Return [X, Y] of the center of cell containing provided text 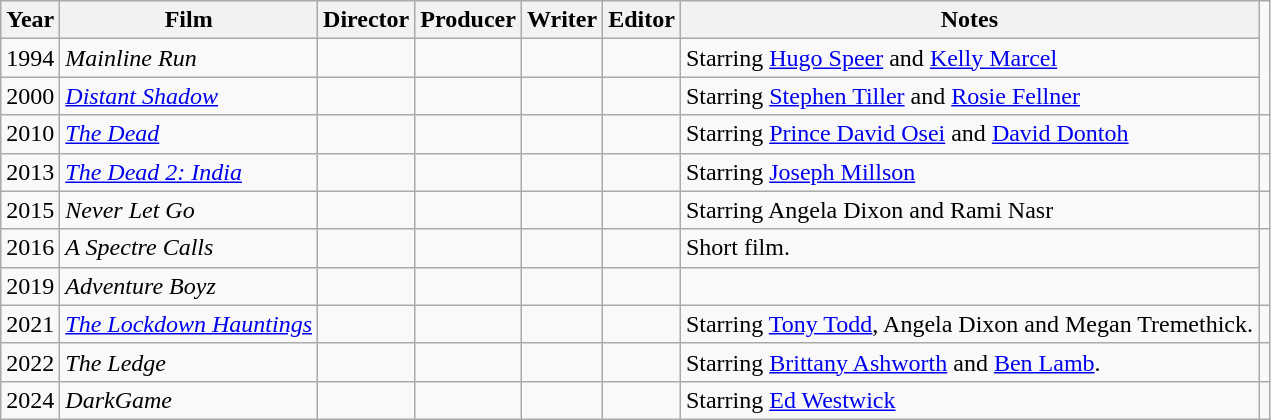
Adventure Boyz [189, 286]
2024 [30, 400]
Film [189, 20]
2016 [30, 248]
2015 [30, 210]
Distant Shadow [189, 96]
The Lockdown Hauntings [189, 324]
Starring Angela Dixon and Rami Nasr [969, 210]
Producer [468, 20]
2010 [30, 134]
Writer [562, 20]
Mainline Run [189, 58]
Director [366, 20]
1994 [30, 58]
Starring Ed Westwick [969, 400]
DarkGame [189, 400]
Never Let Go [189, 210]
Starring Tony Todd, Angela Dixon and Megan Tremethick. [969, 324]
The Dead 2: India [189, 172]
Starring Prince David Osei and David Dontoh [969, 134]
The Dead [189, 134]
Editor [642, 20]
The Ledge [189, 362]
Year [30, 20]
2000 [30, 96]
Starring Hugo Speer and Kelly Marcel [969, 58]
Notes [969, 20]
Starring Brittany Ashworth and Ben Lamb. [969, 362]
2022 [30, 362]
2019 [30, 286]
A Spectre Calls [189, 248]
Short film. [969, 248]
Starring Stephen Tiller and Rosie Fellner [969, 96]
Starring Joseph Millson [969, 172]
2021 [30, 324]
2013 [30, 172]
